Provide the [X, Y] coordinate of the cell's center where the given text is located.  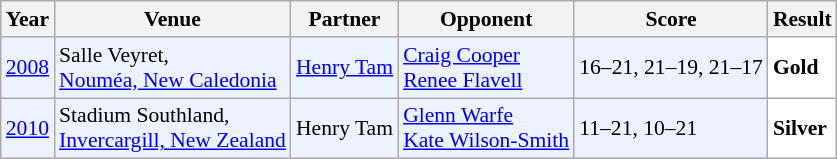
Opponent [486, 19]
Venue [172, 19]
Craig Cooper Renee Flavell [486, 68]
Year [28, 19]
16–21, 21–19, 21–17 [671, 68]
2008 [28, 68]
Salle Veyret,Nouméa, New Caledonia [172, 68]
Partner [344, 19]
Gold [802, 68]
2010 [28, 128]
Result [802, 19]
11–21, 10–21 [671, 128]
Glenn Warfe Kate Wilson-Smith [486, 128]
Score [671, 19]
Silver [802, 128]
Stadium Southland,Invercargill, New Zealand [172, 128]
